Identify which cell holds the provided text, then report its [X, Y] central coordinate. 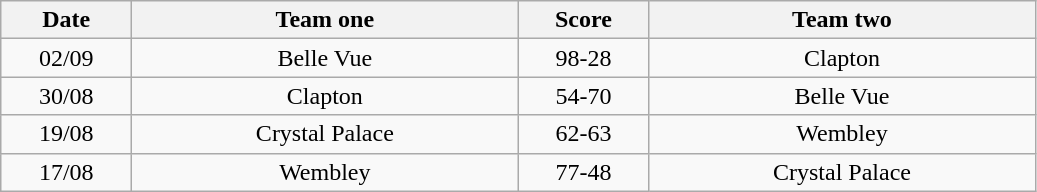
Team two [842, 20]
Date [66, 20]
17/08 [66, 172]
77-48 [584, 172]
30/08 [66, 96]
54-70 [584, 96]
98-28 [584, 58]
02/09 [66, 58]
Team one [325, 20]
62-63 [584, 134]
19/08 [66, 134]
Score [584, 20]
